Output the (x, y) coordinate of the center of the cell containing the given text.  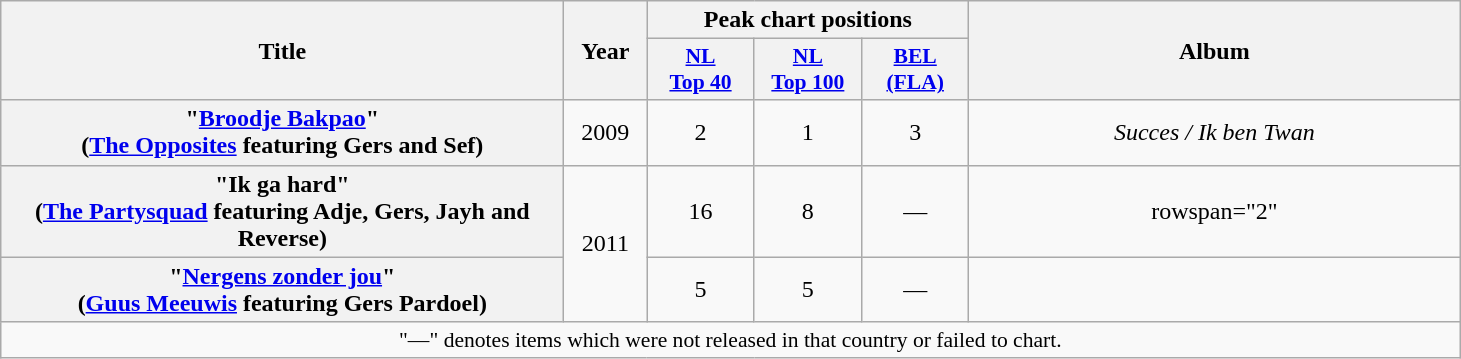
BEL(FLA) (916, 70)
2009 (606, 132)
Album (1214, 50)
"—" denotes items which were not released in that country or failed to chart. (730, 340)
2011 (606, 244)
rowspan="2" (1214, 211)
"Ik ga hard"(The Partysquad featuring Adje, Gers, Jayh and Reverse) (282, 211)
1 (808, 132)
NLTop 40 (700, 70)
Title (282, 50)
8 (808, 211)
Year (606, 50)
Peak chart positions (808, 20)
NLTop 100 (808, 70)
"Broodje Bakpao"(The Opposites featuring Gers and Sef) (282, 132)
3 (916, 132)
2 (700, 132)
Succes / Ik ben Twan (1214, 132)
"Nergens zonder jou"(Guus Meeuwis featuring Gers Pardoel) (282, 290)
16 (700, 211)
